Extract the (x, y) coordinate from the center of the cell holding the provided text.  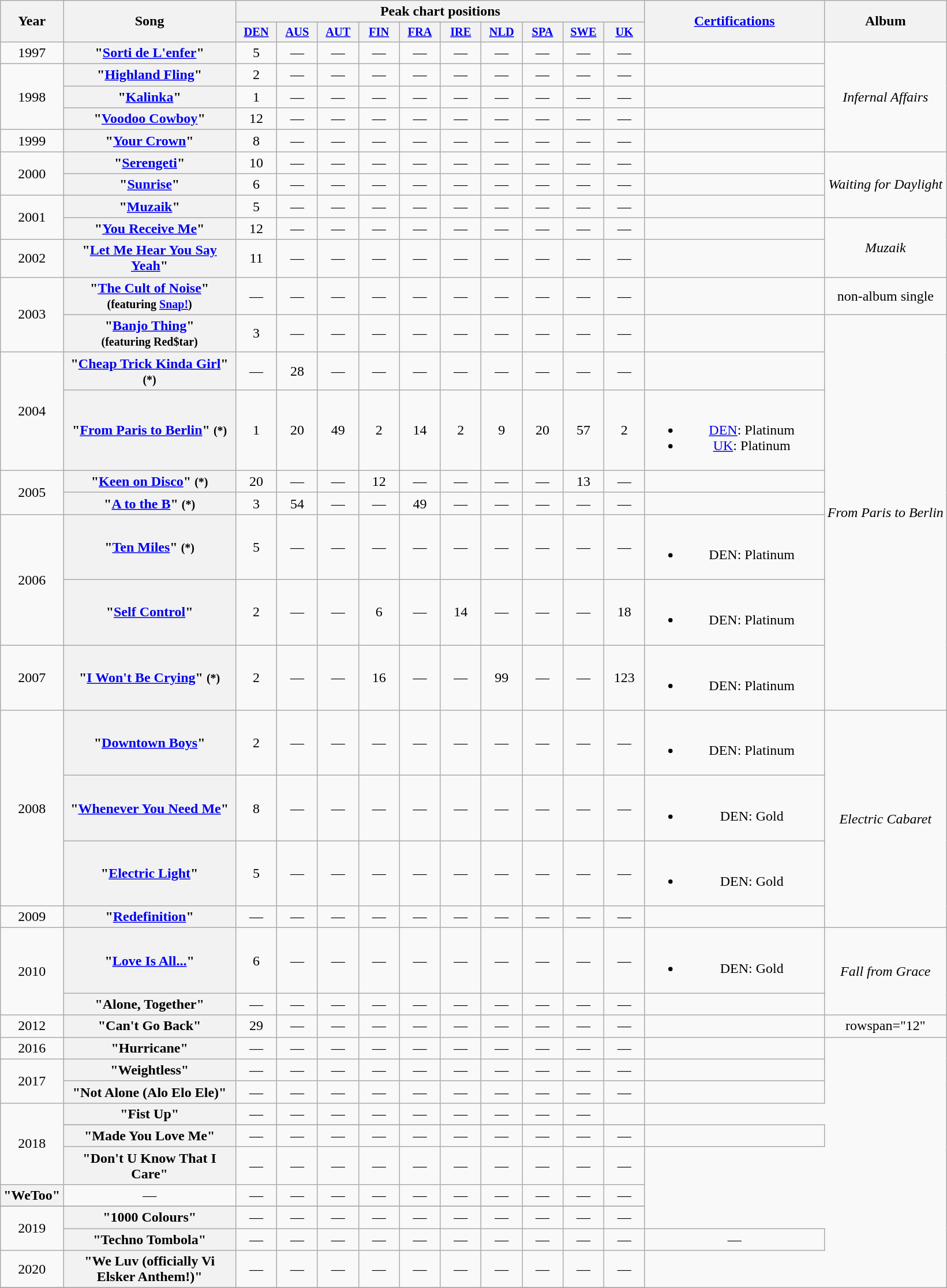
"Sorti de L'enfer" (150, 53)
2017 (32, 1081)
AUS (298, 32)
DEN: PlatinumUK: Platinum (734, 430)
"Alone, Together" (150, 1004)
2019 (32, 1229)
Infernal Affairs (885, 96)
2006 (32, 579)
"Electric Light" (150, 874)
AUT (338, 32)
2007 (32, 677)
Year (32, 21)
DEN (256, 32)
"Weightless" (150, 1070)
"A to the B" (*) (150, 503)
Fall from Grace (885, 972)
"1000 Colours" (150, 1218)
UK (624, 32)
"Fist Up" (150, 1114)
rowspan="12" (885, 1026)
From Paris to Berlin (885, 512)
18 (624, 613)
29 (256, 1026)
2010 (32, 972)
"Don't U Know That I Care" (150, 1166)
Electric Cabaret (885, 819)
"Your Crown" (150, 141)
1998 (32, 97)
Peak chart positions (441, 12)
"I Won't Be Crying" (*) (150, 677)
"Hurricane" (150, 1048)
Waiting for Daylight (885, 185)
2016 (32, 1048)
non-album single (885, 295)
9 (502, 430)
SPA (542, 32)
2005 (32, 492)
2002 (32, 259)
"Muzaik" (150, 207)
"Cheap Trick Kinda Girl" (*) (150, 370)
"Sunrise" (150, 185)
"Kalinka" (150, 97)
16 (379, 677)
"Redefinition" (150, 917)
2008 (32, 808)
SWE (583, 32)
1999 (32, 141)
13 (583, 481)
"You Receive Me" (150, 229)
"Downtown Boys" (150, 743)
"The Cult of Noise" (featuring Snap!) (150, 295)
10 (256, 163)
Song (150, 21)
1997 (32, 53)
2003 (32, 314)
2012 (32, 1026)
2018 (32, 1144)
"Whenever You Need Me" (150, 808)
2000 (32, 174)
"Can't Go Back" (150, 1026)
"Self Control" (150, 613)
FRA (420, 32)
123 (624, 677)
"Keen on Disco" (*) (150, 481)
28 (298, 370)
Album (885, 21)
2001 (32, 218)
2020 (32, 1270)
2004 (32, 411)
57 (583, 430)
"Ten Miles" (*) (150, 547)
"Made You Love Me" (150, 1136)
"Techno Tombola" (150, 1240)
11 (256, 259)
99 (502, 677)
IRE (461, 32)
"Serengeti" (150, 163)
FIN (379, 32)
"Voodoo Cowboy" (150, 119)
"Highland Fling" (150, 75)
"Love Is All..." (150, 960)
Muzaik (885, 247)
"From Paris to Berlin" (*) (150, 430)
2009 (32, 917)
NLD (502, 32)
"WeToo" (32, 1195)
"Banjo Thing"(featuring Red$tar) (150, 334)
"We Luv (officially Vi Elsker Anthem!)" (150, 1270)
Certifications (734, 21)
54 (298, 503)
"Let Me Hear You Say Yeah" (150, 259)
"Not Alone (Alo Elo Ele)" (150, 1092)
